For the text-containing cell, return its midpoint in (X, Y) coordinate format. 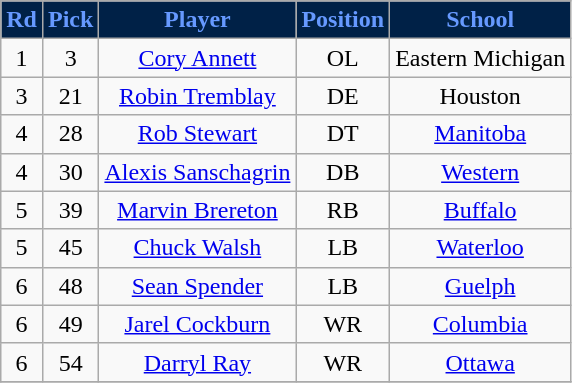
21 (70, 96)
DT (343, 134)
Western (480, 172)
Manitoba (480, 134)
1 (22, 58)
39 (70, 210)
54 (70, 362)
28 (70, 134)
Columbia (480, 324)
49 (70, 324)
DE (343, 96)
DB (343, 172)
Eastern Michigan (480, 58)
Chuck Walsh (198, 248)
45 (70, 248)
Guelph (480, 286)
Cory Annett (198, 58)
Pick (70, 20)
Jarel Cockburn (198, 324)
Position (343, 20)
RB (343, 210)
Ottawa (480, 362)
48 (70, 286)
30 (70, 172)
Marvin Brereton (198, 210)
Robin Tremblay (198, 96)
Darryl Ray (198, 362)
School (480, 20)
OL (343, 58)
Waterloo (480, 248)
Rob Stewart (198, 134)
Rd (22, 20)
Player (198, 20)
Alexis Sanschagrin (198, 172)
Buffalo (480, 210)
Sean Spender (198, 286)
Houston (480, 96)
